Return (x, y) of the center of cell containing provided text 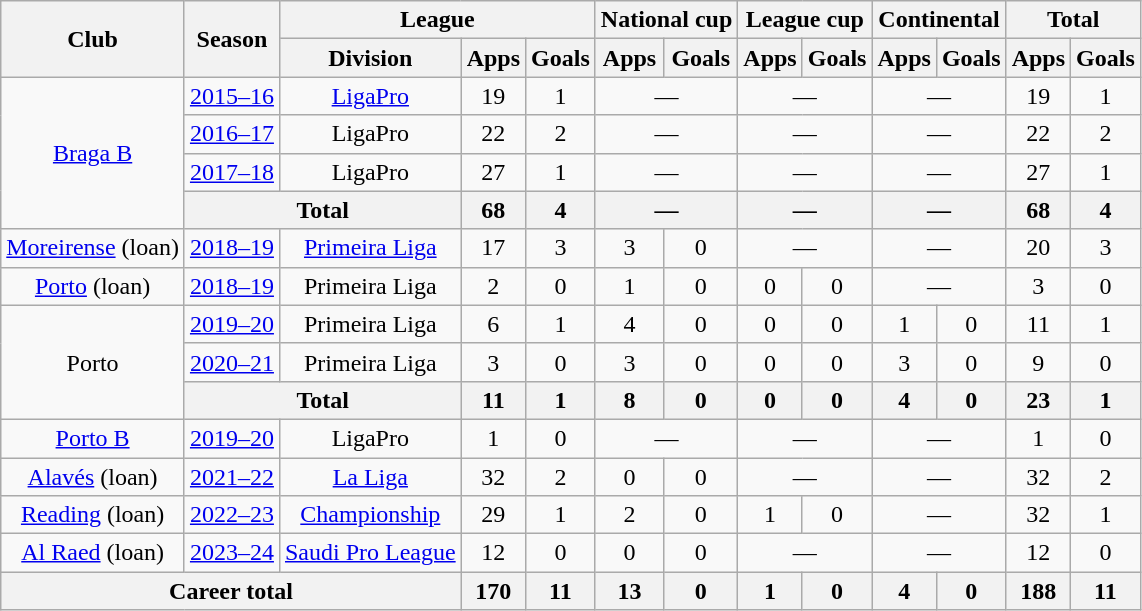
Season (232, 39)
Porto (93, 362)
National cup (666, 20)
La Liga (370, 477)
8 (629, 400)
2016–17 (232, 134)
League cup (805, 20)
2023–24 (232, 553)
2017–18 (232, 172)
2015–16 (232, 96)
Championship (370, 515)
6 (493, 324)
2022–23 (232, 515)
League (437, 20)
Club (93, 39)
Porto (loan) (93, 286)
2020–21 (232, 362)
Division (370, 58)
Continental (939, 20)
Alavés (loan) (93, 477)
Al Raed (loan) (93, 553)
170 (493, 591)
Moreirense (loan) (93, 248)
Saudi Pro League (370, 553)
Braga B (93, 153)
23 (1038, 400)
9 (1038, 362)
29 (493, 515)
13 (629, 591)
188 (1038, 591)
2021–22 (232, 477)
Porto B (93, 438)
Reading (loan) (93, 515)
17 (493, 248)
20 (1038, 248)
Career total (231, 591)
